Search for the cell housing the specified text and yield its (x, y) center coordinate. 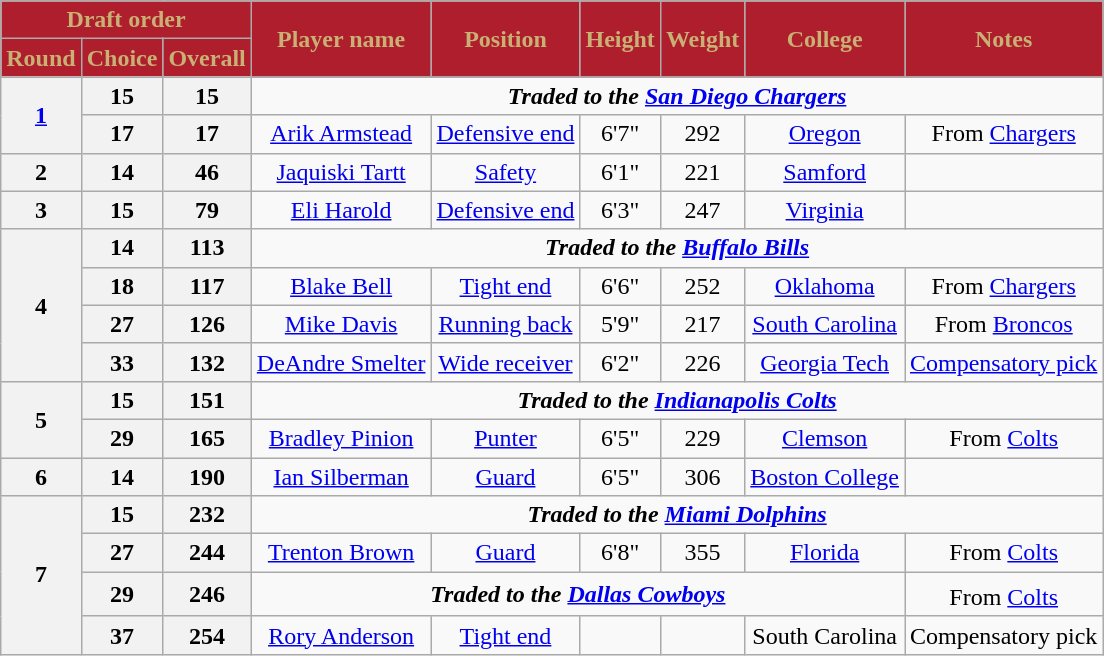
Position (506, 39)
Eli Harold (341, 210)
Bradley Pinion (341, 438)
Draft order (126, 20)
Notes (1003, 39)
151 (207, 400)
Arik Armstead (341, 134)
247 (702, 210)
Oregon (825, 134)
Traded to the Miami Dolphins (677, 515)
Traded to the San Diego Chargers (677, 96)
From Broncos (1003, 324)
6 (41, 477)
244 (207, 553)
Traded to the Indianapolis Colts (677, 400)
6'1" (620, 172)
7 (41, 576)
2 (41, 172)
126 (207, 324)
355 (702, 553)
Traded to the Dallas Cowboys (578, 594)
217 (702, 324)
Boston College (825, 477)
5'9" (620, 324)
3 (41, 210)
6'3" (620, 210)
Traded to the Buffalo Bills (677, 248)
252 (702, 286)
79 (207, 210)
6'6" (620, 286)
Safety (506, 172)
Punter (506, 438)
1 (41, 115)
Virginia (825, 210)
College (825, 39)
Mike Davis (341, 324)
246 (207, 594)
Round (41, 58)
Running back (506, 324)
DeAndre Smelter (341, 362)
Wide receiver (506, 362)
Ian Silberman (341, 477)
Georgia Tech (825, 362)
229 (702, 438)
221 (702, 172)
Oklahoma (825, 286)
6'2" (620, 362)
113 (207, 248)
4 (41, 305)
6'7" (620, 134)
Choice (122, 58)
5 (41, 419)
33 (122, 362)
132 (207, 362)
165 (207, 438)
Trenton Brown (341, 553)
306 (702, 477)
Player name (341, 39)
292 (702, 134)
Jaquiski Tartt (341, 172)
Weight (702, 39)
37 (122, 635)
Overall (207, 58)
Rory Anderson (341, 635)
Clemson (825, 438)
254 (207, 635)
46 (207, 172)
Height (620, 39)
232 (207, 515)
Florida (825, 553)
190 (207, 477)
18 (122, 286)
6'8" (620, 553)
117 (207, 286)
Blake Bell (341, 286)
Samford (825, 172)
226 (702, 362)
